Determine the [X, Y] coordinate at the center of the cell enclosing the given text.  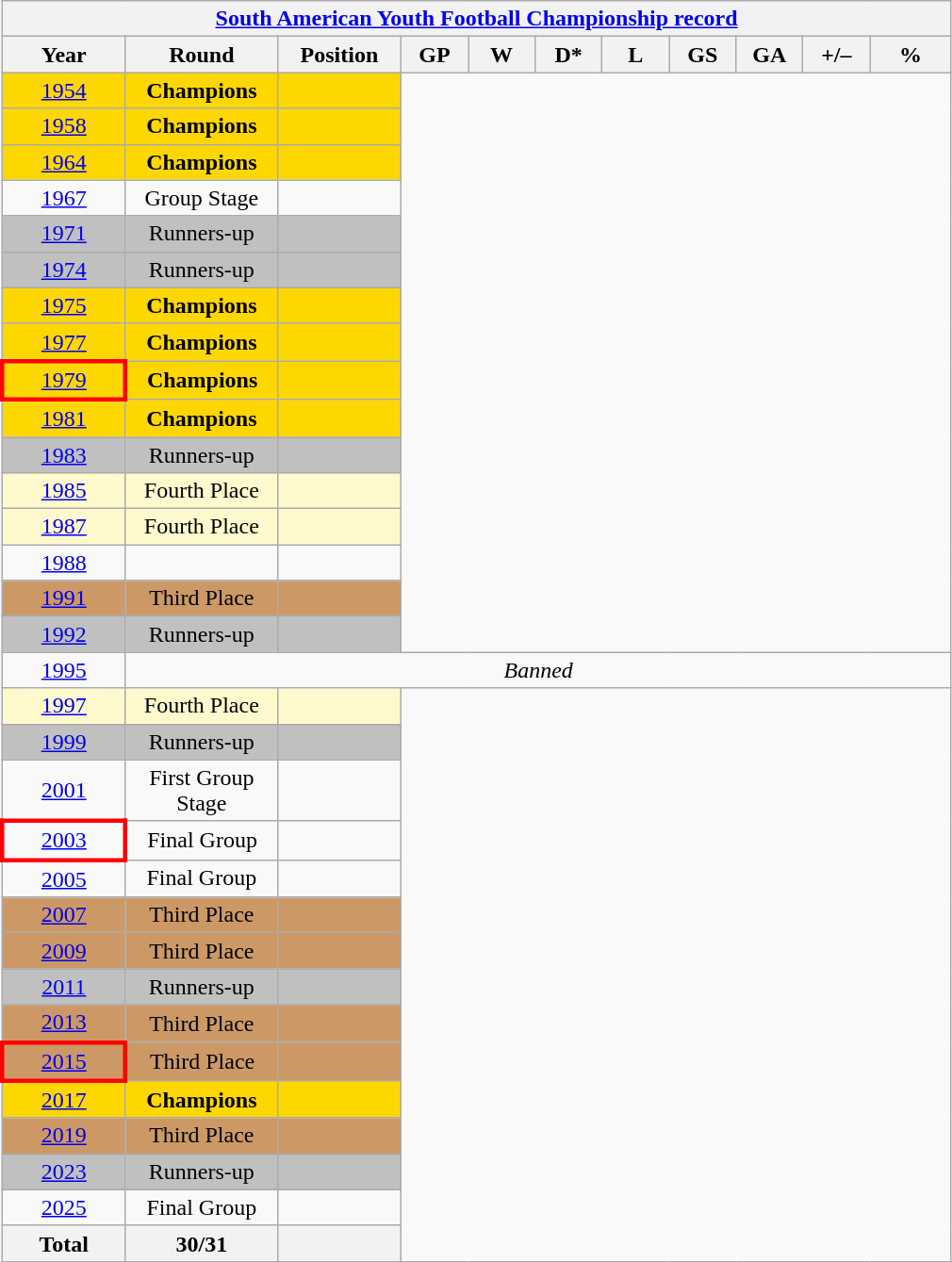
1991 [64, 598]
2015 [64, 1061]
1958 [64, 126]
Total [64, 1243]
GS [703, 55]
1979 [64, 381]
1954 [64, 90]
Group Stage [202, 198]
30/31 [202, 1243]
GA [769, 55]
GP [434, 55]
1992 [64, 634]
W [501, 55]
1971 [64, 234]
2007 [64, 915]
1967 [64, 198]
1981 [64, 418]
2011 [64, 987]
1997 [64, 706]
Position [339, 55]
1974 [64, 270]
2001 [64, 790]
2003 [64, 841]
+/– [837, 55]
2013 [64, 1024]
1977 [64, 342]
1987 [64, 527]
Round [202, 55]
D* [569, 55]
Year [64, 55]
2005 [64, 878]
1975 [64, 305]
1995 [64, 670]
1999 [64, 742]
2023 [64, 1172]
Banned [538, 670]
% [911, 55]
1983 [64, 455]
2017 [64, 1100]
1964 [64, 162]
2019 [64, 1136]
South American Youth Football Championship record [477, 19]
1988 [64, 563]
First Group Stage [202, 790]
2025 [64, 1207]
1985 [64, 491]
2009 [64, 951]
L [635, 55]
